Scan for the cell matching the given text and deliver its [X, Y] coordinate at center. 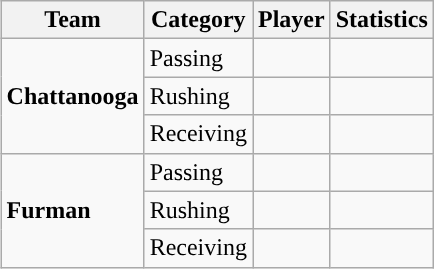
Chattanooga [72, 96]
Category [198, 20]
Player [291, 20]
Furman [72, 210]
Statistics [382, 20]
Team [72, 20]
